For the text-containing cell, return its midpoint in [x, y] coordinate format. 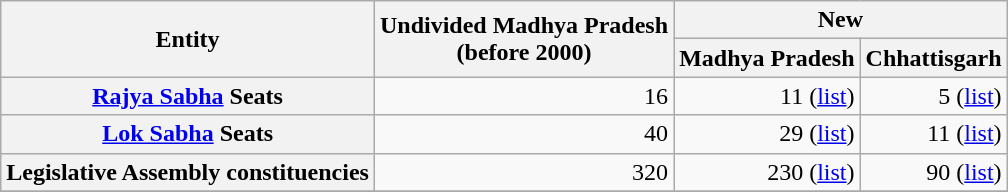
Chhattisgarh [934, 58]
40 [524, 134]
Undivided Madhya Pradesh(before 2000) [524, 39]
29 (list) [767, 134]
Entity [188, 39]
16 [524, 96]
230 (list) [767, 172]
Legislative Assembly constituencies [188, 172]
Rajya Sabha Seats [188, 96]
90 (list) [934, 172]
New [841, 20]
Lok Sabha Seats [188, 134]
5 (list) [934, 96]
Madhya Pradesh [767, 58]
320 [524, 172]
